For the text-containing cell, return its midpoint in (x, y) coordinate format. 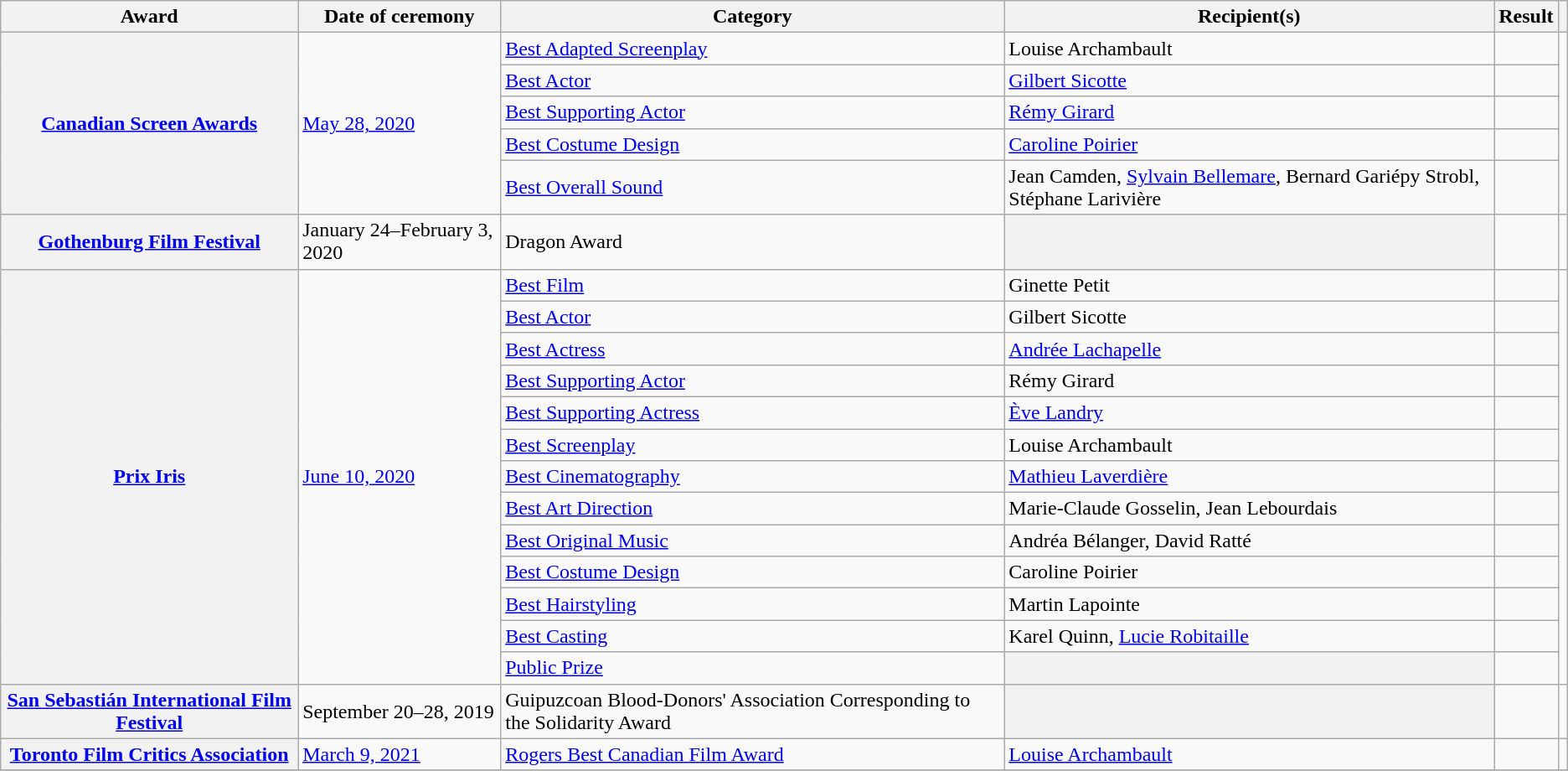
Best Film (752, 285)
January 24–February 3, 2020 (400, 241)
Category (752, 17)
Andrée Lachapelle (1250, 349)
Marie-Claude Gosselin, Jean Lebourdais (1250, 509)
Andréa Bélanger, David Ratté (1250, 541)
Recipient(s) (1250, 17)
Guipuzcoan Blood-Donors' Association Corresponding to the Solidarity Award (752, 711)
Martin Lapointe (1250, 604)
Jean Camden, Sylvain Bellemare, Bernard Gariépy Strobl, Stéphane Larivière (1250, 188)
Dragon Award (752, 241)
Result (1526, 17)
June 10, 2020 (400, 476)
Prix Iris (149, 476)
Best Casting (752, 636)
September 20–28, 2019 (400, 711)
Best Screenplay (752, 445)
Best Original Music (752, 541)
Karel Quinn, Lucie Robitaille (1250, 636)
San Sebastián International Film Festival (149, 711)
May 28, 2020 (400, 124)
Best Supporting Actress (752, 412)
Date of ceremony (400, 17)
Best Adapted Screenplay (752, 49)
Gothenburg Film Festival (149, 241)
Rogers Best Canadian Film Award (752, 754)
Best Overall Sound (752, 188)
Public Prize (752, 668)
Award (149, 17)
Mathieu Laverdière (1250, 477)
Best Art Direction (752, 509)
Toronto Film Critics Association (149, 754)
Ginette Petit (1250, 285)
Best Actress (752, 349)
Ève Landry (1250, 412)
Best Cinematography (752, 477)
Best Hairstyling (752, 604)
March 9, 2021 (400, 754)
Canadian Screen Awards (149, 124)
